Detect which cell encompasses the target text, then output its (x, y) center coordinate. 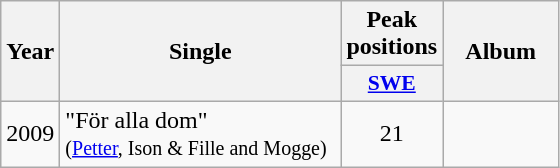
Peak positions (392, 34)
2009 (30, 134)
Single (200, 52)
SWE (392, 84)
21 (392, 134)
"För alla dom" (Petter, Ison & Fille and Mogge) (200, 134)
Album (501, 52)
Year (30, 52)
